From the cell containing the given text, extract its center point as [X, Y] coordinate. 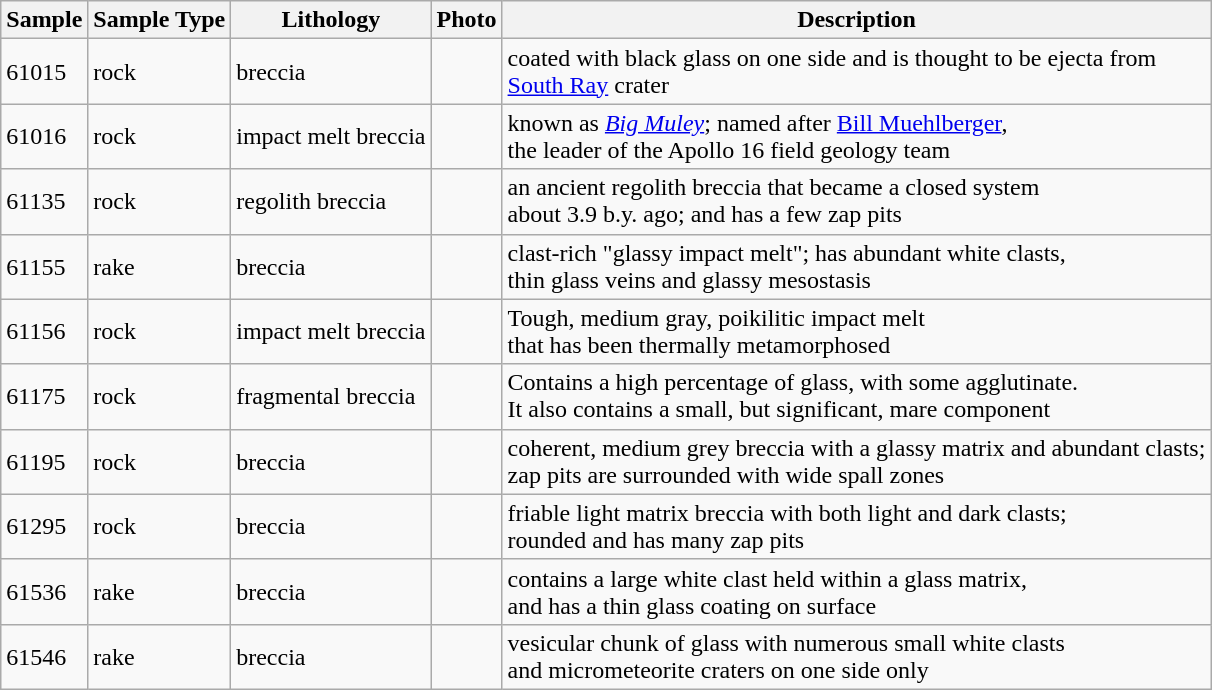
regolith breccia [331, 202]
Description [856, 20]
61546 [44, 656]
Sample Type [160, 20]
friable light matrix breccia with both light and dark clasts;rounded and has many zap pits [856, 526]
Lithology [331, 20]
Sample [44, 20]
61536 [44, 592]
Photo [466, 20]
coated with black glass on one side and is thought to be ejecta fromSouth Ray crater [856, 72]
61016 [44, 136]
contains a large white clast held within a glass matrix,and has a thin glass coating on surface [856, 592]
61015 [44, 72]
known as Big Muley; named after Bill Muehlberger,the leader of the Apollo 16 field geology team [856, 136]
coherent, medium grey breccia with a glassy matrix and abundant clasts;zap pits are surrounded with wide spall zones [856, 462]
Contains a high percentage of glass, with some agglutinate.It also contains a small, but significant, mare component [856, 396]
an ancient regolith breccia that became a closed systemabout 3.9 b.y. ago; and has a few zap pits [856, 202]
fragmental breccia [331, 396]
61295 [44, 526]
61156 [44, 332]
61175 [44, 396]
Tough, medium gray, poikilitic impact meltthat has been thermally metamorphosed [856, 332]
61135 [44, 202]
vesicular chunk of glass with numerous small white clastsand micrometeorite craters on one side only [856, 656]
clast-rich "glassy impact melt"; has abundant white clasts,thin glass veins and glassy mesostasis [856, 266]
61155 [44, 266]
61195 [44, 462]
